Locate the cell with the specified text and output its (x, y) center coordinate. 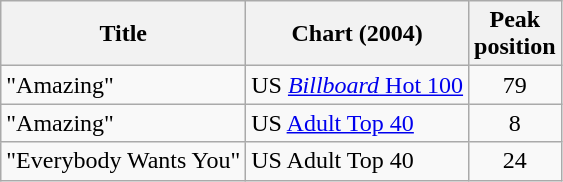
Peakposition (515, 34)
"Everybody Wants You" (124, 161)
Chart (2004) (358, 34)
Title (124, 34)
24 (515, 161)
79 (515, 85)
US Billboard Hot 100 (358, 85)
8 (515, 123)
